Return the [x, y] coordinate for the center point of the cell that contains the specified text.  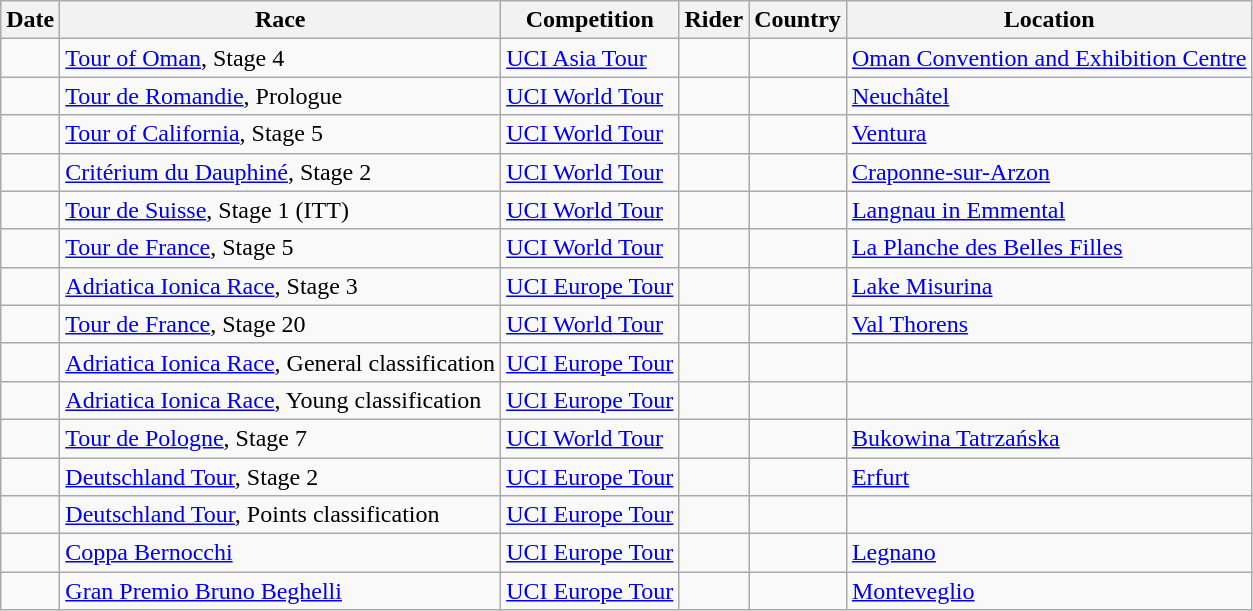
Langnau in Emmental [1049, 210]
Oman Convention and Exhibition Centre [1049, 58]
Lake Misurina [1049, 286]
Adriatica Ionica Race, Stage 3 [280, 286]
Craponne-sur-Arzon [1049, 172]
Neuchâtel [1049, 96]
Country [798, 20]
Rider [714, 20]
Race [280, 20]
Tour of California, Stage 5 [280, 134]
Bukowina Tatrzańska [1049, 438]
Competition [590, 20]
Tour de Pologne, Stage 7 [280, 438]
Monteveglio [1049, 591]
Critérium du Dauphiné, Stage 2 [280, 172]
Gran Premio Bruno Beghelli [280, 591]
Tour of Oman, Stage 4 [280, 58]
Tour de Romandie, Prologue [280, 96]
Legnano [1049, 553]
Date [30, 20]
Deutschland Tour, Points classification [280, 515]
Tour de Suisse, Stage 1 (ITT) [280, 210]
Ventura [1049, 134]
Val Thorens [1049, 324]
Tour de France, Stage 5 [280, 248]
Adriatica Ionica Race, Young classification [280, 400]
Coppa Bernocchi [280, 553]
Adriatica Ionica Race, General classification [280, 362]
La Planche des Belles Filles [1049, 248]
Deutschland Tour, Stage 2 [280, 477]
Location [1049, 20]
Tour de France, Stage 20 [280, 324]
Erfurt [1049, 477]
UCI Asia Tour [590, 58]
